For the text-containing cell, return its midpoint in [x, y] coordinate format. 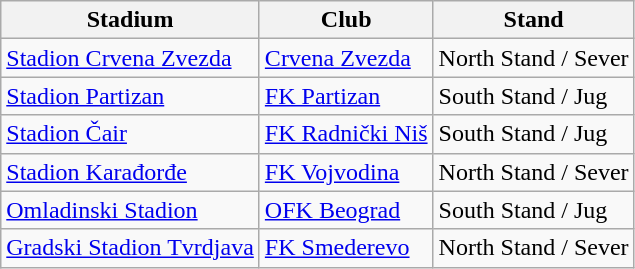
Crvena Zvezda [346, 58]
Omladinski Stadion [130, 210]
Stadion Partizan [130, 96]
Stadion Čair [130, 134]
Stadion Crvena Zvezda [130, 58]
FK Vojvodina [346, 172]
OFK Beograd [346, 210]
Gradski Stadion Tvrdjava [130, 248]
Stadion Karađorđe [130, 172]
Club [346, 20]
Stand [534, 20]
FK Radnički Niš [346, 134]
FK Smederevo [346, 248]
Stadium [130, 20]
FK Partizan [346, 96]
